Return the [x, y] coordinate for the center point of the cell that contains the specified text.  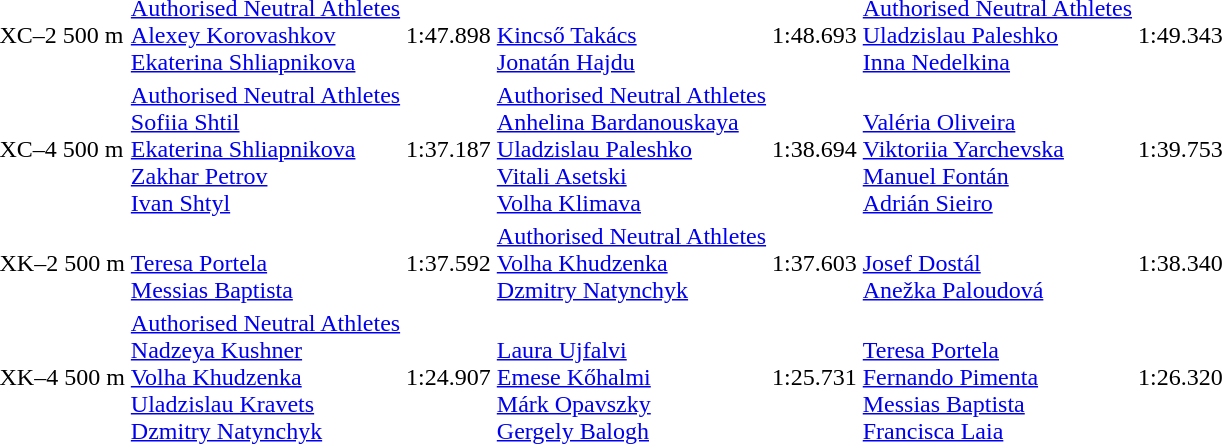
Valéria OliveiraViktoriia YarchevskaManuel FontánAdrián Sieiro [997, 149]
Authorised Neutral AthletesAnhelina BardanouskayaUladzislau PaleshkoVitali AsetskiVolha Klimava [631, 149]
Authorised Neutral AthletesVolha KhudzenkaDzmitry Natynchyk [631, 263]
Authorised Neutral AthletesSofiia ShtilEkaterina ShliapnikovaZakhar PetrovIvan Shtyl [265, 149]
1:37.187 [449, 149]
1:38.694 [815, 149]
Josef DostálAnežka Paloudová [997, 263]
1:37.592 [449, 263]
1:37.603 [815, 263]
Teresa PortelaMessias Baptista [265, 263]
